For the text-containing cell, return its midpoint in (X, Y) coordinate format. 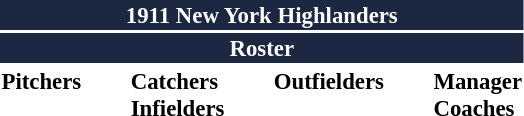
Roster (262, 48)
1911 New York Highlanders (262, 15)
